Identify which cell holds the provided text, then report its [X, Y] central coordinate. 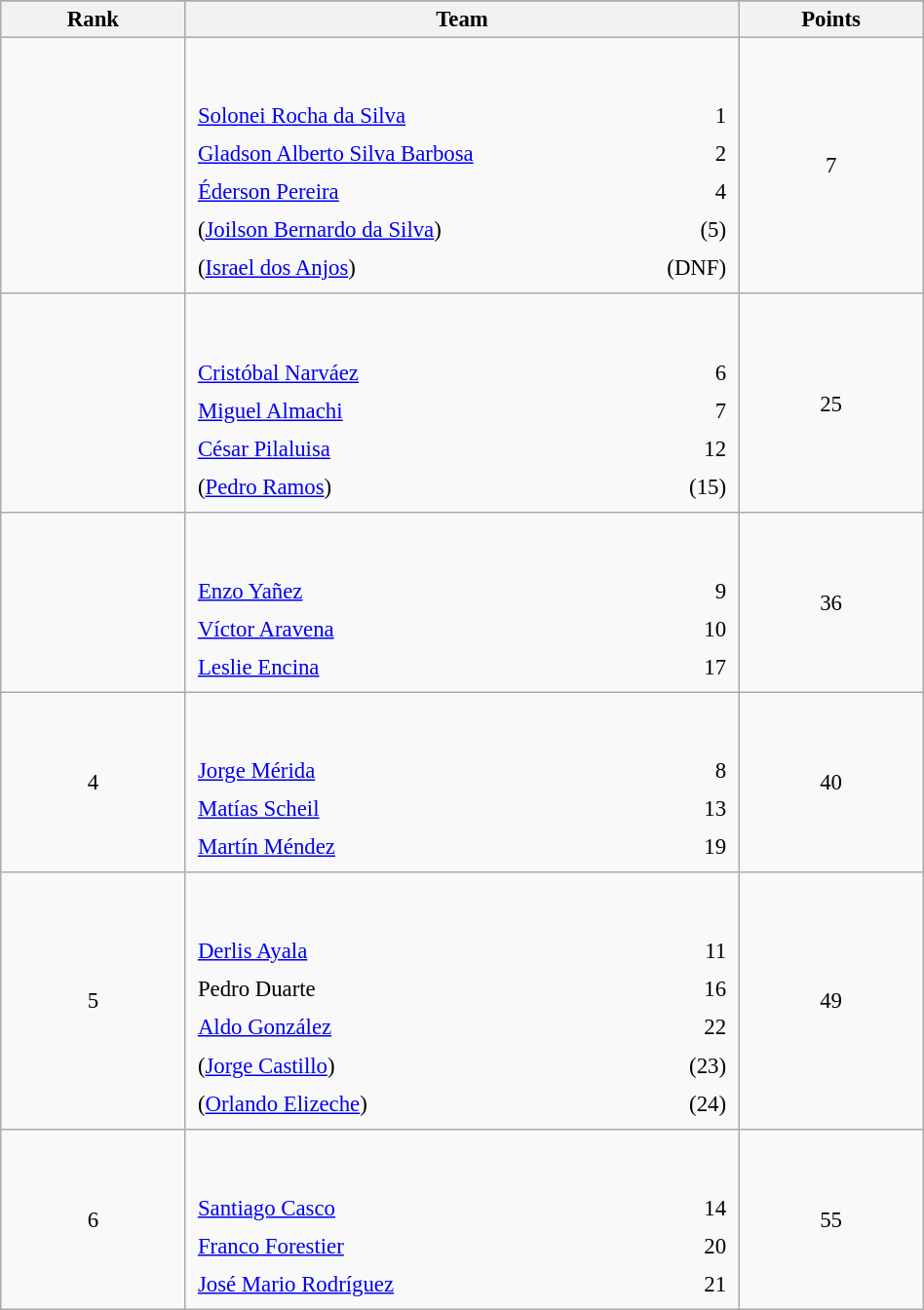
Team [462, 19]
Cristóbal Narváez 6 Miguel Almachi 7 César Pilaluisa 12 (Pedro Ramos) (15) [462, 404]
Santiago Casco [425, 1208]
Franco Forestier [425, 1246]
Derlis Ayala [405, 951]
55 [830, 1218]
21 [695, 1284]
Santiago Casco 14 Franco Forestier 20 José Mario Rodríguez 21 [462, 1218]
Points [830, 19]
13 [684, 809]
Martín Méndez [413, 847]
Derlis Ayala 11 Pedro Duarte 16 Aldo González 22 (Jorge Castillo) (23) (Orlando Elizeche) (24) [462, 1000]
(23) [675, 1065]
Rank [94, 19]
Jorge Mérida 8 Matías Scheil 13 Martín Méndez 19 [462, 782]
8 [684, 771]
11 [675, 951]
Miguel Almachi [404, 410]
12 [674, 448]
Jorge Mérida [413, 771]
(15) [674, 486]
Cristóbal Narváez [404, 372]
1 [679, 116]
(DNF) [679, 268]
César Pilaluisa [404, 448]
49 [830, 1000]
José Mario Rodríguez [425, 1284]
Víctor Aravena [413, 629]
(Joilson Bernardo da Silva) [408, 230]
36 [830, 602]
Matías Scheil [413, 809]
19 [684, 847]
20 [695, 1246]
Leslie Encina [413, 667]
9 [684, 591]
(5) [679, 230]
Solonei Rocha da Silva 1 Gladson Alberto Silva Barbosa 2 Éderson Pereira 4 (Joilson Bernardo da Silva) (5) (Israel dos Anjos) (DNF) [462, 166]
16 [675, 989]
14 [695, 1208]
(Pedro Ramos) [404, 486]
2 [679, 154]
Aldo González [405, 1027]
(Jorge Castillo) [405, 1065]
Enzo Yañez [413, 591]
Pedro Duarte [405, 989]
25 [830, 404]
40 [830, 782]
5 [94, 1000]
(Orlando Elizeche) [405, 1103]
10 [684, 629]
Solonei Rocha da Silva [408, 116]
Éderson Pereira [408, 192]
22 [675, 1027]
Gladson Alberto Silva Barbosa [408, 154]
Enzo Yañez 9 Víctor Aravena 10 Leslie Encina 17 [462, 602]
(Israel dos Anjos) [408, 268]
17 [684, 667]
(24) [675, 1103]
